Capture the cell that displays the provided text and extract its [X, Y] central coordinate. 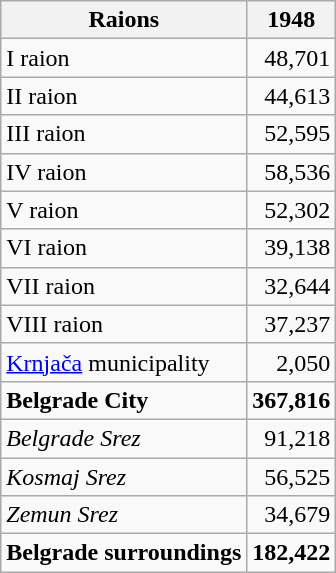
37,237 [292, 324]
III raion [124, 134]
Kosmaj Srez [124, 477]
Belgrade surroundings [124, 553]
Belgrade Srez [124, 438]
58,536 [292, 172]
Belgrade City [124, 400]
Krnjača municipality [124, 362]
I raion [124, 58]
VII raion [124, 286]
34,679 [292, 515]
48,701 [292, 58]
1948 [292, 20]
91,218 [292, 438]
V raion [124, 210]
39,138 [292, 248]
44,613 [292, 96]
182,422 [292, 553]
2,050 [292, 362]
32,644 [292, 286]
IV raion [124, 172]
Zemun Srez [124, 515]
367,816 [292, 400]
52,595 [292, 134]
II raion [124, 96]
VIII raion [124, 324]
Raions [124, 20]
VI raion [124, 248]
52,302 [292, 210]
56,525 [292, 477]
